Extract the [X, Y] coordinate from the center of the cell holding the provided text.  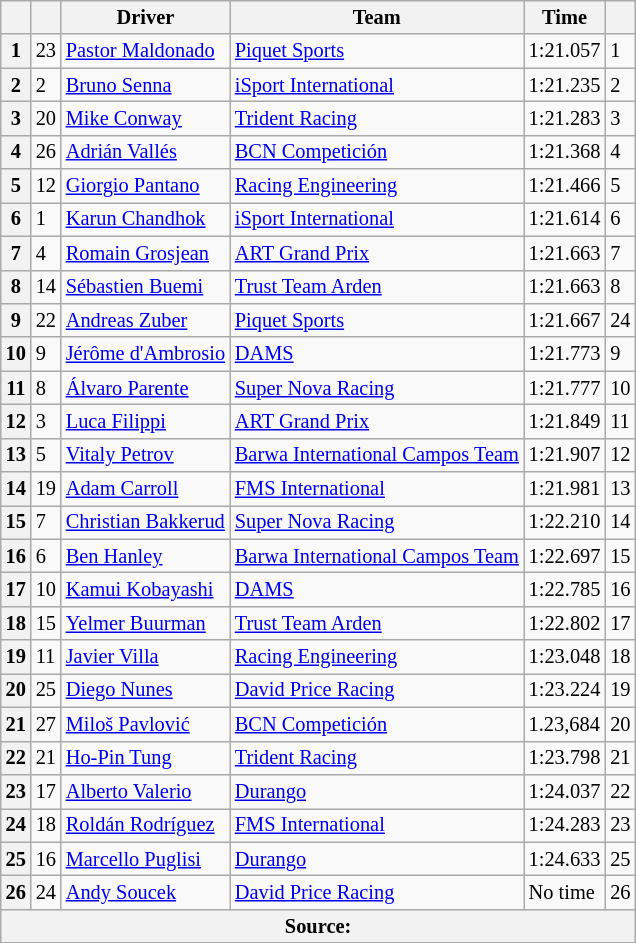
Bruno Senna [146, 85]
1:21.466 [565, 186]
Roldán Rodríguez [146, 825]
1.23,684 [565, 724]
1:23.798 [565, 758]
1:21.907 [565, 455]
1:22.210 [565, 522]
Andy Soucek [146, 892]
Marcello Puglisi [146, 859]
Christian Bakkerud [146, 522]
1:21.235 [565, 85]
Kamui Kobayashi [146, 589]
1:24.283 [565, 825]
Mike Conway [146, 118]
1:21.981 [565, 489]
Sébastien Buemi [146, 287]
1:23.048 [565, 657]
Alberto Valerio [146, 791]
Javier Villa [146, 657]
No time [565, 892]
Luca Filippi [146, 421]
Romain Grosjean [146, 253]
1:21.667 [565, 320]
Driver [146, 17]
Diego Nunes [146, 690]
Karun Chandhok [146, 219]
Adrián Vallés [146, 152]
Adam Carroll [146, 489]
Jérôme d'Ambrosio [146, 354]
Team [377, 17]
Source: [318, 926]
1:21.283 [565, 118]
1:24.633 [565, 859]
1:24.037 [565, 791]
1:21.773 [565, 354]
Time [565, 17]
1:21.057 [565, 51]
Giorgio Pantano [146, 186]
Andreas Zuber [146, 320]
Álvaro Parente [146, 388]
Ho-Pin Tung [146, 758]
1:22.785 [565, 589]
Yelmer Buurman [146, 623]
Vitaly Petrov [146, 455]
1:22.697 [565, 556]
27 [46, 724]
Miloš Pavlović [146, 724]
Pastor Maldonado [146, 51]
1:21.614 [565, 219]
1:23.224 [565, 690]
1:22.802 [565, 623]
1:21.849 [565, 421]
1:21.777 [565, 388]
Ben Hanley [146, 556]
1:21.368 [565, 152]
